Pinpoint the cell where the given text exists, returning its [x, y] midpoint coordinate. 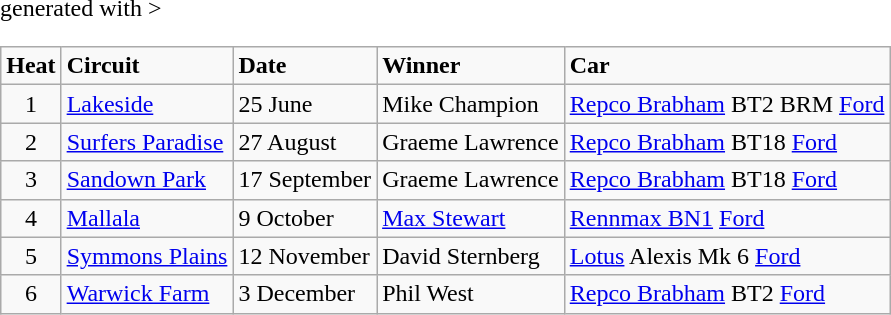
3 December [305, 294]
Rennmax BN1 Ford [727, 218]
1 [31, 104]
Surfers Paradise [147, 142]
3 [31, 180]
9 October [305, 218]
Lotus Alexis Mk 6 Ford [727, 256]
Symmons Plains [147, 256]
27 August [305, 142]
Heat [31, 66]
Repco Brabham BT2 Ford [727, 294]
12 November [305, 256]
Max Stewart [471, 218]
Mike Champion [471, 104]
Car [727, 66]
Phil West [471, 294]
Mallala [147, 218]
25 June [305, 104]
Lakeside [147, 104]
Warwick Farm [147, 294]
17 September [305, 180]
Date [305, 66]
David Sternberg [471, 256]
5 [31, 256]
Winner [471, 66]
Sandown Park [147, 180]
4 [31, 218]
6 [31, 294]
Circuit [147, 66]
Repco Brabham BT2 BRM Ford [727, 104]
2 [31, 142]
